Detect which cell encompasses the target text, then output its (X, Y) center coordinate. 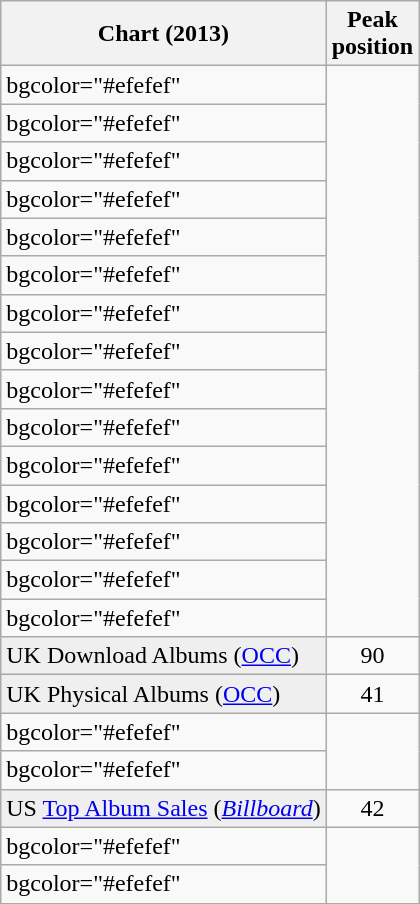
Chart (2013) (164, 34)
US Top Album Sales (Billboard) (164, 808)
42 (372, 808)
UK Download Albums (OCC) (164, 656)
UK Physical Albums (OCC) (164, 694)
Peakposition (372, 34)
90 (372, 656)
41 (372, 694)
